Capture the cell that displays the provided text and extract its (x, y) central coordinate. 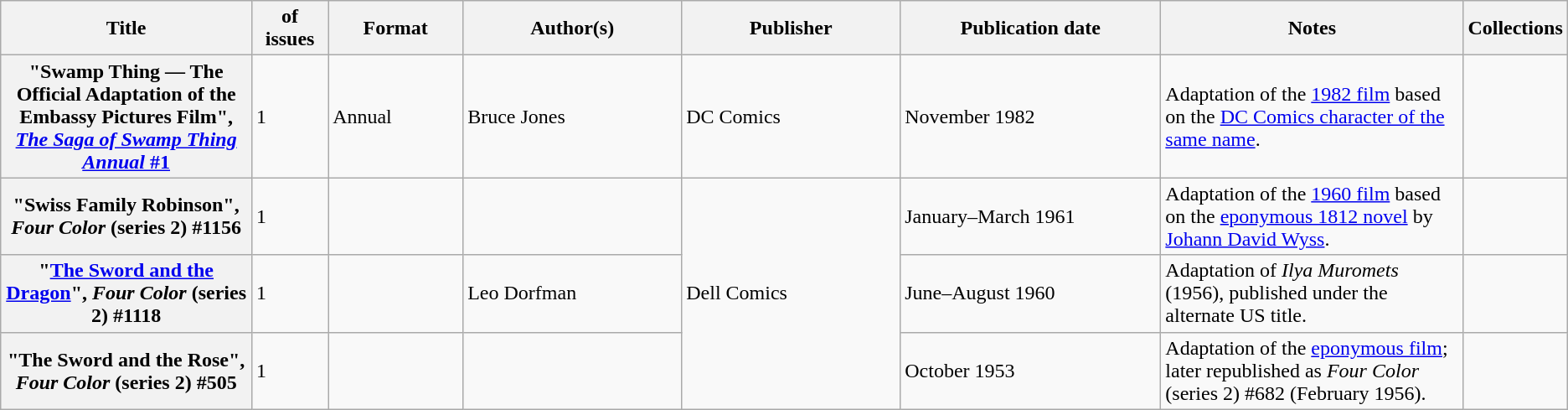
November 1982 (1030, 117)
Publisher (791, 29)
of issues (290, 29)
Annual (395, 117)
"Swamp Thing — The Official Adaptation of the Embassy Pictures Film", The Saga of Swamp Thing Annual #1 (126, 117)
Collections (1515, 29)
Adaptation of Ilya Muromets (1956), published under the alternate US title. (1312, 293)
Publication date (1030, 29)
October 1953 (1030, 371)
Author(s) (573, 29)
Adaptation of the eponymous film; later republished as Four Color (series 2) #682 (February 1956). (1312, 371)
Adaptation of the 1982 film based on the DC Comics character of the same name. (1312, 117)
"Swiss Family Robinson", Four Color (series 2) #1156 (126, 216)
January–March 1961 (1030, 216)
Dell Comics (791, 293)
Leo Dorfman (573, 293)
June–August 1960 (1030, 293)
"The Sword and the Dragon", Four Color (series 2) #1118 (126, 293)
Title (126, 29)
Format (395, 29)
Bruce Jones (573, 117)
Adaptation of the 1960 film based on the eponymous 1812 novel by Johann David Wyss. (1312, 216)
"The Sword and the Rose", Four Color (series 2) #505 (126, 371)
DC Comics (791, 117)
Notes (1312, 29)
